Find where the given text appears and provide that cell's center as [x, y] coordinate. 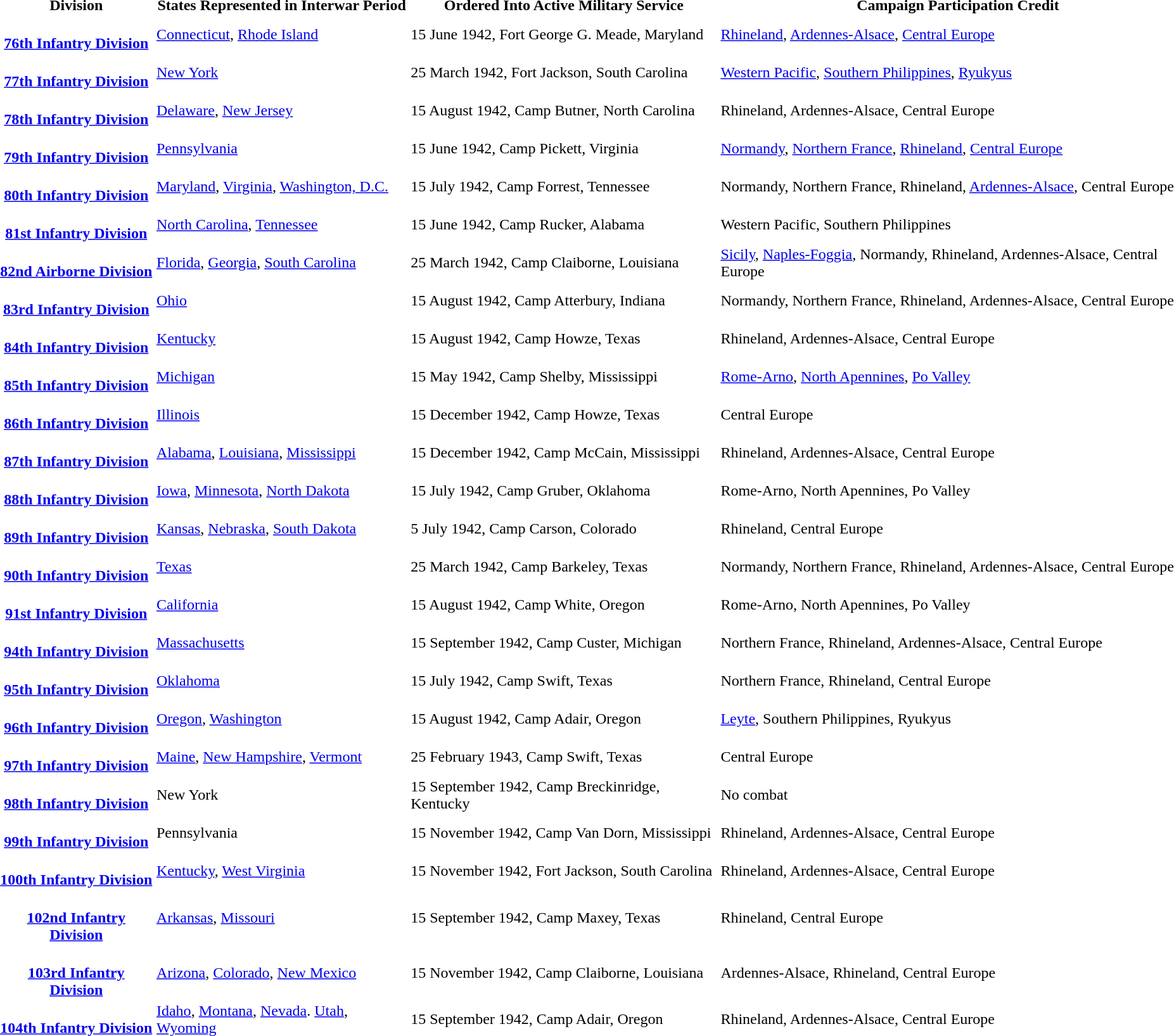
Oregon, Washington [281, 719]
15 December 1942, Camp Howze, Texas [564, 414]
5 July 1942, Camp Carson, Colorado [564, 528]
25 March 1942, Camp Barkeley, Texas [564, 566]
Texas [281, 566]
15 August 1942, Camp Butner, North Carolina [564, 110]
Arkansas, Missouri [281, 918]
15 May 1942, Camp Shelby, Mississippi [564, 376]
15 July 1942, Camp Gruber, Oklahoma [564, 490]
Kansas, Nebraska, South Dakota [281, 528]
15 August 1942, Camp White, Oregon [564, 604]
15 September 1942, Camp Custer, Michigan [564, 643]
Kentucky, West Virginia [281, 871]
North Carolina, Tennessee [281, 224]
15 August 1942, Camp Adair, Oregon [564, 719]
Maine, New Hampshire, Vermont [281, 757]
Arizona, Colorado, New Mexico [281, 973]
15 June 1942, Camp Pickett, Virginia [564, 148]
15 November 1942, Fort Jackson, South Carolina [564, 871]
25 February 1943, Camp Swift, Texas [564, 757]
Florida, Georgia, South Carolina [281, 262]
Alabama, Louisiana, Mississippi [281, 452]
Kentucky [281, 338]
Michigan [281, 376]
Illinois [281, 414]
Ohio [281, 300]
15 July 1942, Camp Swift, Texas [564, 681]
25 March 1942, Fort Jackson, South Carolina [564, 72]
Iowa, Minnesota, North Dakota [281, 490]
15 November 1942, Camp Claiborne, Louisiana [564, 973]
15 September 1942, Camp Maxey, Texas [564, 918]
Massachusetts [281, 643]
15 September 1942, Camp Breckinridge, Kentucky [564, 795]
15 July 1942, Camp Forrest, Tennessee [564, 186]
25 March 1942, Camp Claiborne, Louisiana [564, 262]
15 November 1942, Camp Van Dorn, Mississippi [564, 833]
Delaware, New Jersey [281, 110]
Connecticut, Rhode Island [281, 34]
15 December 1942, Camp McCain, Mississippi [564, 452]
Maryland, Virginia, Washington, D.C. [281, 186]
Oklahoma [281, 681]
15 August 1942, Camp Atterbury, Indiana [564, 300]
15 August 1942, Camp Howze, Texas [564, 338]
California [281, 604]
15 June 1942, Fort George G. Meade, Maryland [564, 34]
15 June 1942, Camp Rucker, Alabama [564, 224]
